For the text-containing cell, return its midpoint in [X, Y] coordinate format. 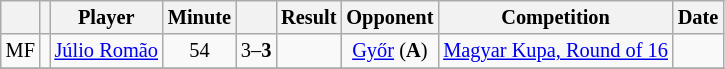
Minute [200, 17]
Magyar Kupa, Round of 16 [555, 51]
Competition [555, 17]
54 [200, 51]
MF [20, 51]
Date [698, 17]
Result [308, 17]
Győr (A) [390, 51]
Júlio Romão [106, 51]
Player [106, 17]
3–3 [256, 51]
Opponent [390, 17]
